Output the [X, Y] coordinate of the center of the cell containing the given text.  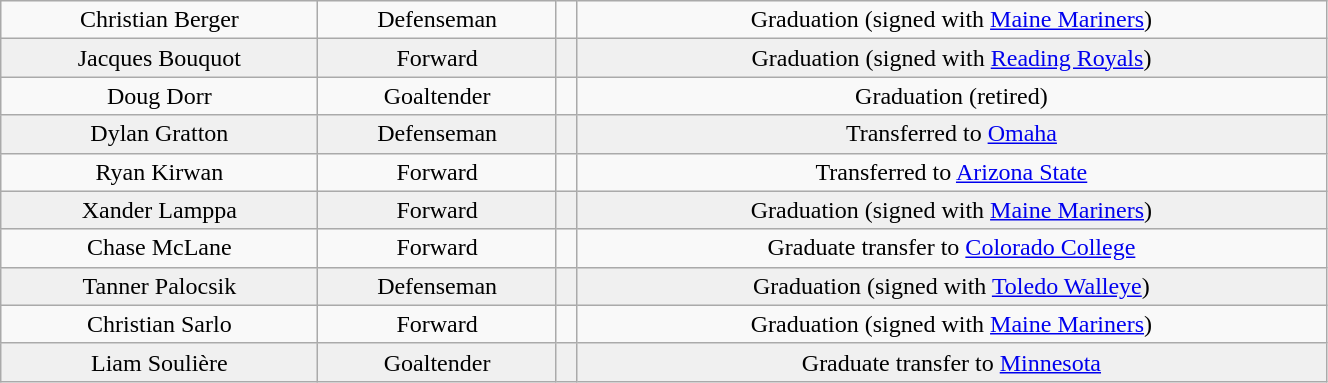
Chase McLane [160, 248]
Graduation (signed with Toledo Walleye) [951, 286]
Dylan Gratton [160, 134]
Graduation (signed with Reading Royals) [951, 58]
Xander Lamppa [160, 210]
Ryan Kirwan [160, 172]
Christian Sarlo [160, 324]
Doug Dorr [160, 96]
Tanner Palocsik [160, 286]
Graduation (retired) [951, 96]
Jacques Bouquot [160, 58]
Transferred to Arizona State [951, 172]
Graduate transfer to Minnesota [951, 362]
Christian Berger [160, 20]
Graduate transfer to Colorado College [951, 248]
Transferred to Omaha [951, 134]
Liam Soulière [160, 362]
